Scan for the cell matching the given text and deliver its (x, y) coordinate at center. 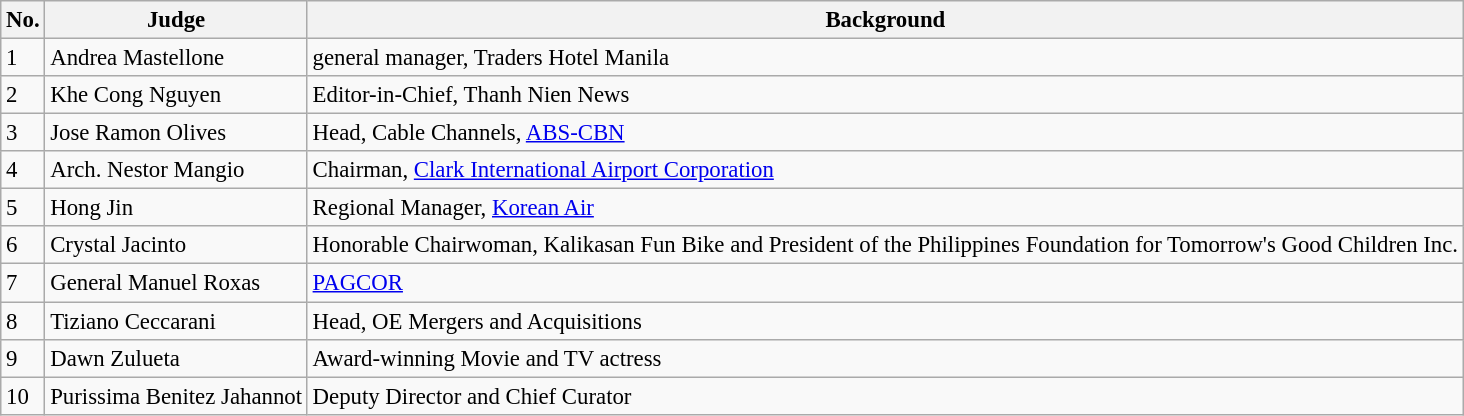
Andrea Mastellone (176, 58)
Background (885, 20)
7 (23, 283)
Tiziano Ceccarani (176, 321)
PAGCOR (885, 283)
No. (23, 20)
1 (23, 58)
Khe Cong Nguyen (176, 95)
6 (23, 245)
General Manuel Roxas (176, 283)
5 (23, 208)
Hong Jin (176, 208)
Deputy Director and Chief Curator (885, 396)
10 (23, 396)
Regional Manager, Korean Air (885, 208)
Head, Cable Channels, ABS-CBN (885, 133)
general manager, Traders Hotel Manila (885, 58)
Jose Ramon Olives (176, 133)
Dawn Zulueta (176, 358)
Award-winning Movie and TV actress (885, 358)
Head, OE Mergers and Acquisitions (885, 321)
Editor-in-Chief, Thanh Nien News (885, 95)
Crystal Jacinto (176, 245)
Honorable Chairwoman, Kalikasan Fun Bike and President of the Philippines Foundation for Tomorrow's Good Children Inc. (885, 245)
8 (23, 321)
Purissima Benitez Jahannot (176, 396)
Judge (176, 20)
2 (23, 95)
Chairman, Clark International Airport Corporation (885, 170)
9 (23, 358)
4 (23, 170)
3 (23, 133)
Arch. Nestor Mangio (176, 170)
